Return the (x, y) coordinate for the center point of the cell that contains the specified text.  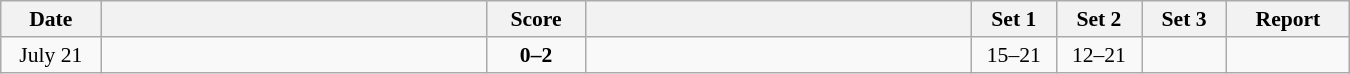
July 21 (51, 55)
Report (1288, 19)
Date (51, 19)
Set 1 (1014, 19)
15–21 (1014, 55)
Set 2 (1098, 19)
12–21 (1098, 55)
Set 3 (1184, 19)
Score (536, 19)
0–2 (536, 55)
